Search for the cell housing the specified text and yield its [X, Y] center coordinate. 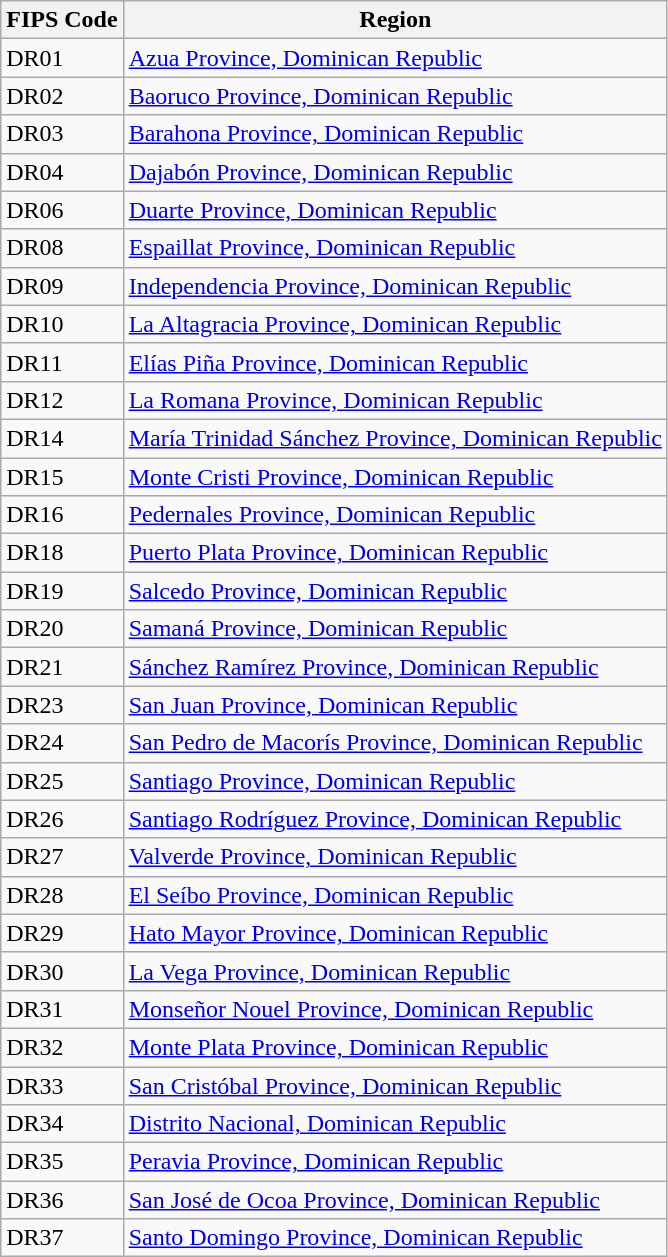
DR34 [62, 1124]
DR09 [62, 286]
Dajabón Province, Dominican Republic [395, 172]
San Juan Province, Dominican Republic [395, 705]
María Trinidad Sánchez Province, Dominican Republic [395, 438]
Region [395, 20]
Samaná Province, Dominican Republic [395, 629]
DR20 [62, 629]
Distrito Nacional, Dominican Republic [395, 1124]
El Seíbo Province, Dominican Republic [395, 895]
Barahona Province, Dominican Republic [395, 134]
La Romana Province, Dominican Republic [395, 400]
Pedernales Province, Dominican Republic [395, 515]
DR25 [62, 781]
DR16 [62, 515]
DR19 [62, 591]
DR30 [62, 971]
Salcedo Province, Dominican Republic [395, 591]
Sánchez Ramírez Province, Dominican Republic [395, 667]
DR11 [62, 362]
La Altagracia Province, Dominican Republic [395, 324]
DR37 [62, 1238]
Hato Mayor Province, Dominican Republic [395, 933]
DR23 [62, 705]
DR28 [62, 895]
DR18 [62, 553]
DR01 [62, 58]
Baoruco Province, Dominican Republic [395, 96]
FIPS Code [62, 20]
DR02 [62, 96]
Monte Plata Province, Dominican Republic [395, 1047]
Peravia Province, Dominican Republic [395, 1162]
DR32 [62, 1047]
DR10 [62, 324]
Monseñor Nouel Province, Dominican Republic [395, 1009]
Elías Piña Province, Dominican Republic [395, 362]
Duarte Province, Dominican Republic [395, 210]
Santiago Province, Dominican Republic [395, 781]
DR35 [62, 1162]
San Pedro de Macorís Province, Dominican Republic [395, 743]
DR15 [62, 477]
La Vega Province, Dominican Republic [395, 971]
DR36 [62, 1200]
San Cristóbal Province, Dominican Republic [395, 1085]
DR21 [62, 667]
Valverde Province, Dominican Republic [395, 857]
Puerto Plata Province, Dominican Republic [395, 553]
DR03 [62, 134]
Independencia Province, Dominican Republic [395, 286]
Azua Province, Dominican Republic [395, 58]
DR26 [62, 819]
DR08 [62, 248]
DR24 [62, 743]
Espaillat Province, Dominican Republic [395, 248]
DR14 [62, 438]
DR29 [62, 933]
DR27 [62, 857]
DR31 [62, 1009]
Santo Domingo Province, Dominican Republic [395, 1238]
Santiago Rodríguez Province, Dominican Republic [395, 819]
Monte Cristi Province, Dominican Republic [395, 477]
DR06 [62, 210]
DR04 [62, 172]
DR33 [62, 1085]
San José de Ocoa Province, Dominican Republic [395, 1200]
DR12 [62, 400]
